Output the (X, Y) coordinate of the center of the cell containing the given text.  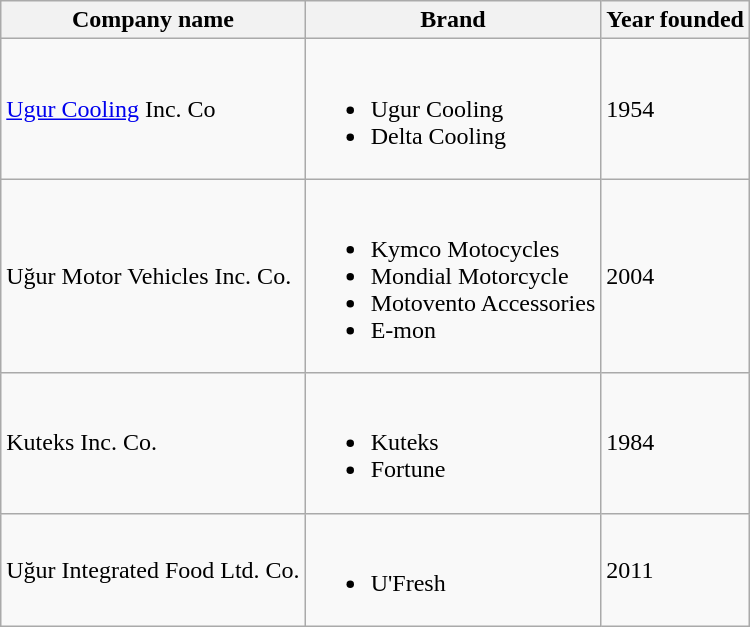
Brand (453, 20)
Uğur Integrated Food Ltd. Co. (153, 570)
Ugur CoolingDelta Cooling (453, 109)
2011 (676, 570)
U'Fresh (453, 570)
1984 (676, 443)
Kymco MotocyclesMondial MotorcycleMotovento AccessoriesE-mon (453, 276)
Company name (153, 20)
Year founded (676, 20)
2004 (676, 276)
Uğur Motor Vehicles Inc. Co. (153, 276)
KuteksFortune (453, 443)
1954 (676, 109)
Kuteks Inc. Co. (153, 443)
Ugur Cooling Inc. Co (153, 109)
